Identify which cell holds the provided text, then report its [X, Y] central coordinate. 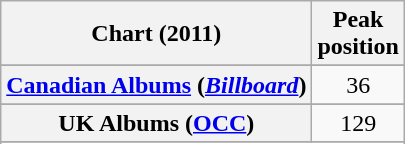
UK Albums (OCC) [156, 123]
Canadian Albums (Billboard) [156, 85]
Chart (2011) [156, 34]
129 [358, 123]
Peakposition [358, 34]
36 [358, 85]
